Determine the (X, Y) coordinate at the center of the cell enclosing the given text.  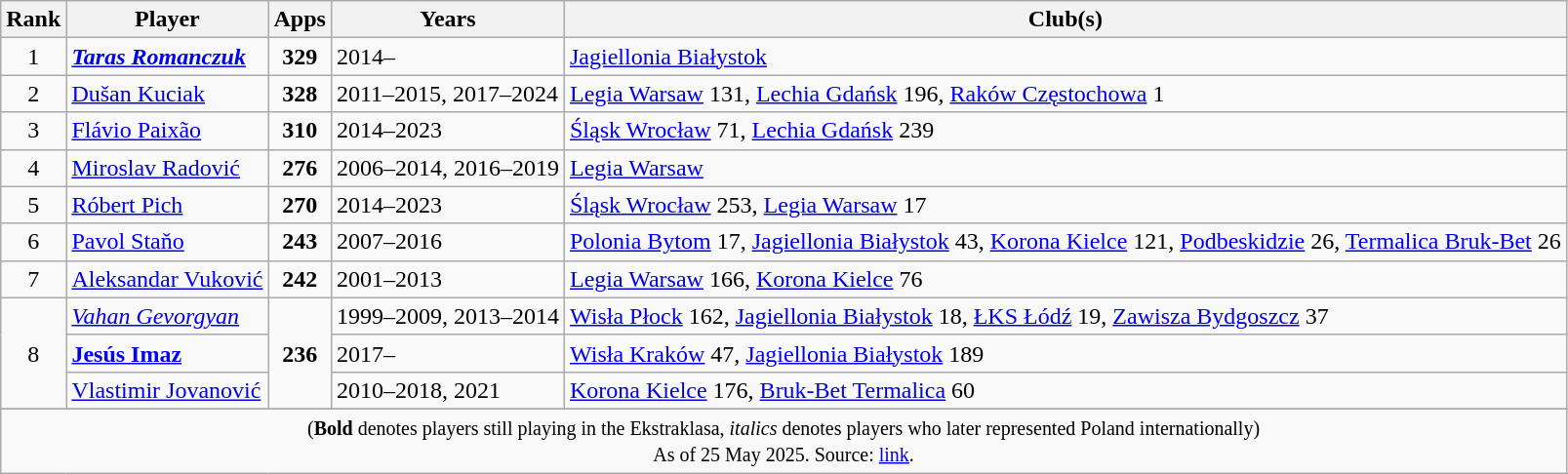
Pavol Staňo (168, 242)
6 (33, 242)
270 (300, 205)
Korona Kielce 176, Bruk-Bet Termalica 60 (1065, 390)
Legia Warsaw 131, Lechia Gdańsk 196, Raków Częstochowa 1 (1065, 94)
2001–2013 (447, 279)
329 (300, 57)
7 (33, 279)
Miroslav Radović (168, 168)
236 (300, 353)
1999–2009, 2013–2014 (447, 316)
Years (447, 20)
5 (33, 205)
Apps (300, 20)
Dušan Kuciak (168, 94)
Jagiellonia Białystok (1065, 57)
Aleksandar Vuković (168, 279)
276 (300, 168)
Flávio Paixão (168, 131)
Legia Warsaw 166, Korona Kielce 76 (1065, 279)
1 (33, 57)
2014– (447, 57)
2 (33, 94)
Wisła Płock 162, Jagiellonia Białystok 18, ŁKS Łódź 19, Zawisza Bydgoszcz 37 (1065, 316)
Club(s) (1065, 20)
Legia Warsaw (1065, 168)
Śląsk Wrocław 253, Legia Warsaw 17 (1065, 205)
2007–2016 (447, 242)
Polonia Bytom 17, Jagiellonia Białystok 43, Korona Kielce 121, Podbeskidzie 26, Termalica Bruk-Bet 26 (1065, 242)
8 (33, 353)
Player (168, 20)
Róbert Pich (168, 205)
Taras Romanczuk (168, 57)
Rank (33, 20)
Śląsk Wrocław 71, Lechia Gdańsk 239 (1065, 131)
243 (300, 242)
242 (300, 279)
2006–2014, 2016–2019 (447, 168)
Vahan Gevorgyan (168, 316)
3 (33, 131)
2010–2018, 2021 (447, 390)
328 (300, 94)
310 (300, 131)
2017– (447, 353)
Jesús Imaz (168, 353)
Vlastimir Jovanović (168, 390)
2011–2015, 2017–2024 (447, 94)
Wisła Kraków 47, Jagiellonia Białystok 189 (1065, 353)
4 (33, 168)
